For the text-containing cell, return its midpoint in [x, y] coordinate format. 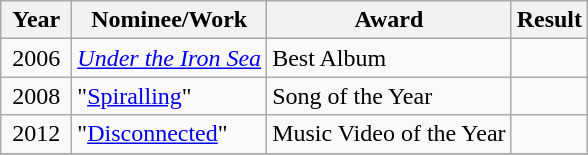
Under the Iron Sea [170, 58]
"Disconnected" [170, 134]
"Spiralling" [170, 96]
2006 [36, 58]
2012 [36, 134]
Year [36, 20]
Result [549, 20]
Best Album [389, 58]
2008 [36, 96]
Song of the Year [389, 96]
Music Video of the Year [389, 134]
Award [389, 20]
Nominee/Work [170, 20]
